Locate the cell with the specified text and output its (X, Y) center coordinate. 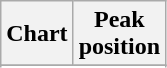
Peakposition (119, 34)
Chart (37, 34)
